Return the (X, Y) coordinate for the center point of the cell that contains the specified text.  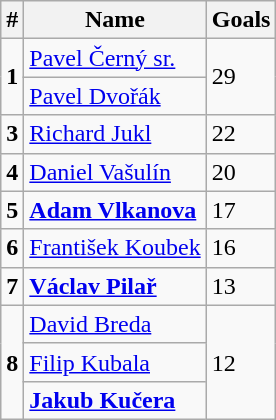
Name (115, 20)
20 (241, 172)
Václav Pilař (115, 286)
Pavel Černý sr. (115, 58)
1 (12, 77)
3 (12, 134)
Goals (241, 20)
29 (241, 77)
16 (241, 248)
5 (12, 210)
17 (241, 210)
Daniel Vašulín (115, 172)
8 (12, 362)
František Koubek (115, 248)
7 (12, 286)
Jakub Kučera (115, 400)
# (12, 20)
13 (241, 286)
22 (241, 134)
4 (12, 172)
12 (241, 362)
Pavel Dvořák (115, 96)
David Breda (115, 324)
Filip Kubala (115, 362)
6 (12, 248)
Adam Vlkanova (115, 210)
Richard Jukl (115, 134)
